Detect which cell encompasses the target text, then output its (X, Y) center coordinate. 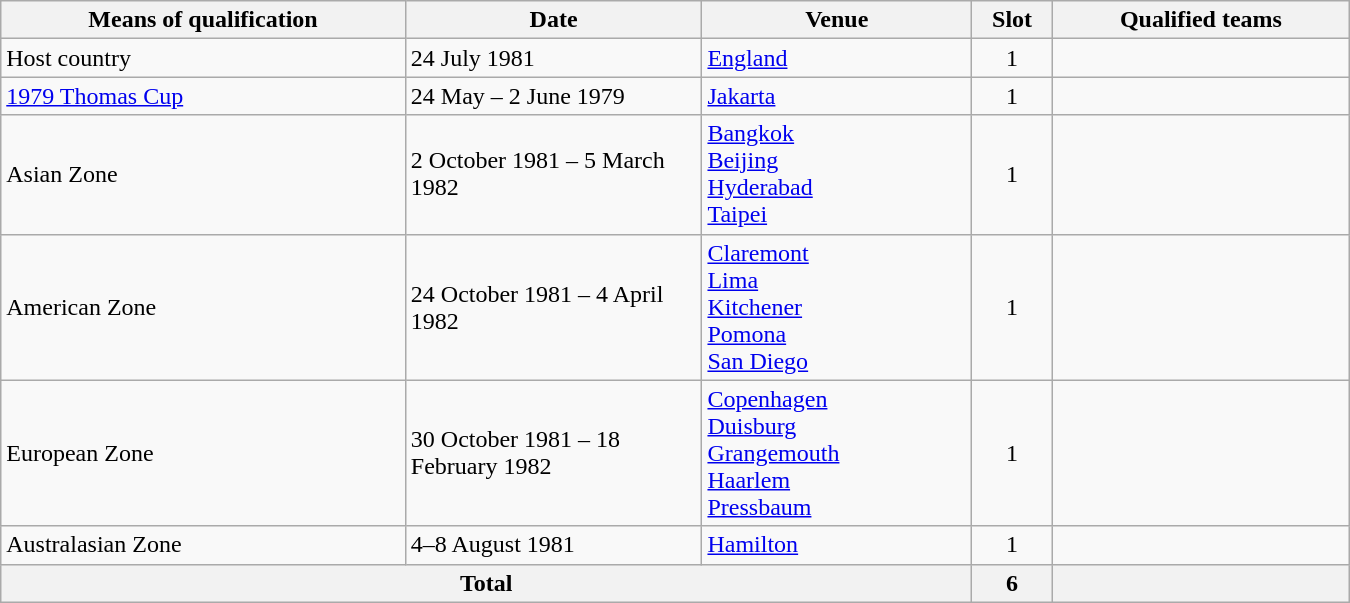
Means of qualification (204, 20)
Jakarta (837, 96)
1979 Thomas Cup (204, 96)
Asian Zone (204, 174)
Date (554, 20)
30 October 1981 – 18 February 1982 (554, 453)
Australasian Zone (204, 545)
ClaremontLimaKitchenerPomonaSan Diego (837, 307)
Hamilton (837, 545)
England (837, 58)
American Zone (204, 307)
24 May – 2 June 1979 (554, 96)
BangkokBeijingHyderabadTaipei (837, 174)
Host country (204, 58)
4–8 August 1981 (554, 545)
Venue (837, 20)
24 October 1981 – 4 April 1982 (554, 307)
CopenhagenDuisburgGrangemouthHaarlemPressbaum (837, 453)
European Zone (204, 453)
Qualified teams (1202, 20)
Total (486, 583)
24 July 1981 (554, 58)
6 (1012, 583)
Slot (1012, 20)
2 October 1981 – 5 March 1982 (554, 174)
